Return [X, Y] of the center of cell containing provided text 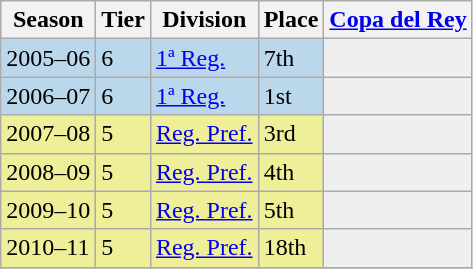
Tier [124, 20]
7th [291, 58]
2008–09 [48, 172]
Season [48, 20]
2006–07 [48, 96]
Division [204, 20]
2007–08 [48, 134]
18th [291, 248]
2010–11 [48, 248]
2009–10 [48, 210]
4th [291, 172]
Place [291, 20]
Copa del Rey [398, 20]
3rd [291, 134]
1st [291, 96]
2005–06 [48, 58]
5th [291, 210]
